Provide the (X, Y) coordinate of the cell's center where the given text is located.  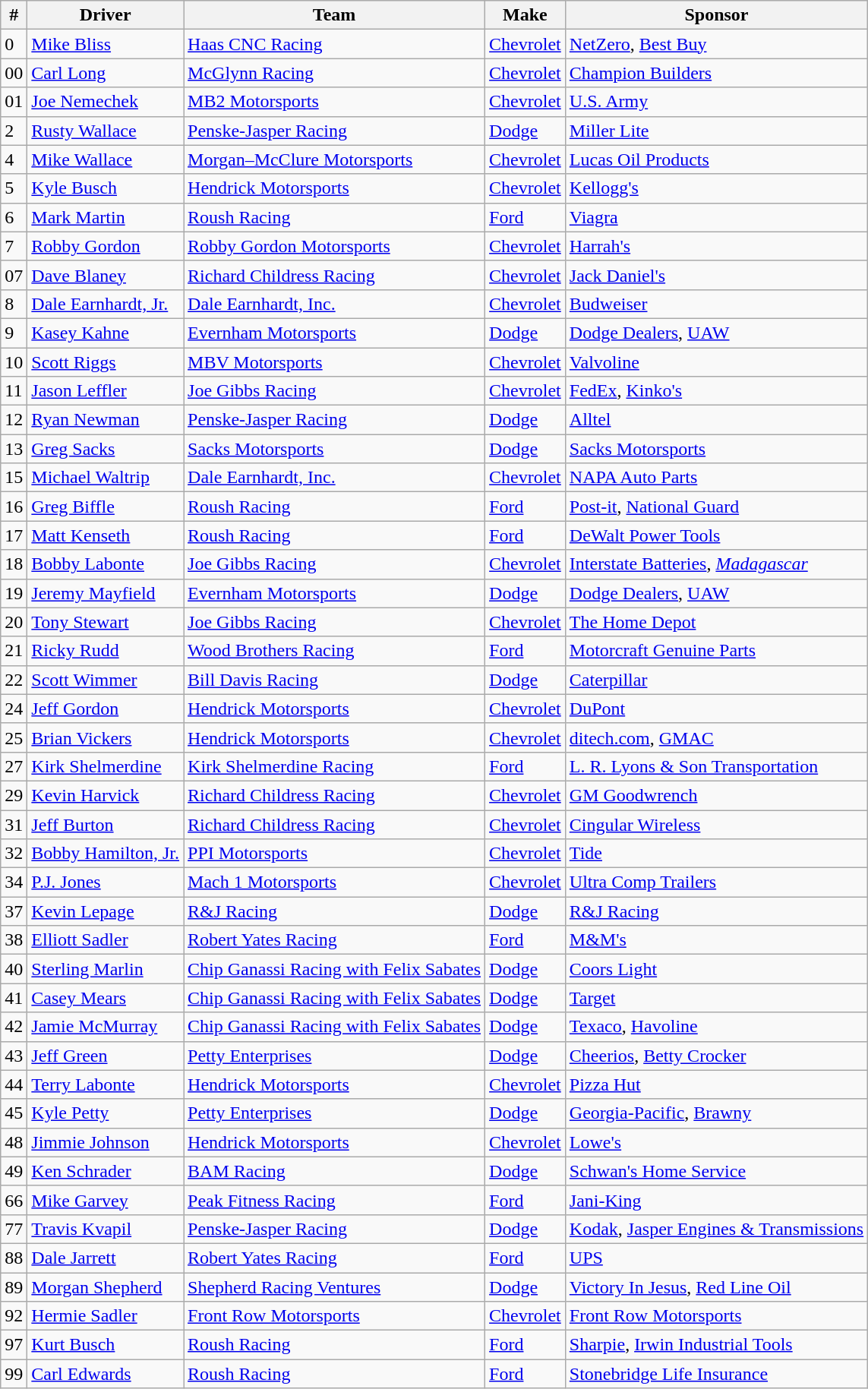
Lowe's (716, 1142)
6 (14, 217)
Kirk Shelmerdine (106, 766)
89 (14, 1287)
Rusty Wallace (106, 131)
Jeff Burton (106, 824)
MBV Motorsports (334, 362)
Joe Nemechek (106, 102)
Mike Bliss (106, 44)
GM Goodwrench (716, 795)
Ryan Newman (106, 420)
Valvoline (716, 362)
25 (14, 737)
9 (14, 333)
Jeff Green (106, 1056)
Morgan–McClure Motorsports (334, 159)
34 (14, 882)
Stonebridge Life Insurance (716, 1374)
Coors Light (716, 969)
Budweiser (716, 304)
48 (14, 1142)
Wood Brothers Racing (334, 651)
37 (14, 911)
NAPA Auto Parts (716, 478)
Kyle Busch (106, 188)
Greg Sacks (106, 449)
15 (14, 478)
01 (14, 102)
Robby Gordon Motorsports (334, 246)
Greg Biffle (106, 507)
Haas CNC Racing (334, 44)
DuPont (716, 709)
Jack Daniel's (716, 275)
Terry Labonte (106, 1084)
Elliott Sadler (106, 940)
Sharpie, Irwin Industrial Tools (716, 1345)
18 (14, 564)
Texaco, Havoline (716, 1027)
Alltel (716, 420)
27 (14, 766)
BAM Racing (334, 1171)
FedEx, Kinko's (716, 391)
Schwan's Home Service (716, 1171)
Scott Riggs (106, 362)
Team (334, 15)
NetZero, Best Buy (716, 44)
66 (14, 1200)
Casey Mears (106, 998)
45 (14, 1113)
88 (14, 1258)
42 (14, 1027)
24 (14, 709)
Jamie McMurray (106, 1027)
Bobby Hamilton, Jr. (106, 854)
31 (14, 824)
Mach 1 Motorsports (334, 882)
Kasey Kahne (106, 333)
Kirk Shelmerdine Racing (334, 766)
DeWalt Power Tools (716, 535)
Tide (716, 854)
Kurt Busch (106, 1345)
Dave Blaney (106, 275)
Champion Builders (716, 73)
Bill Davis Racing (334, 680)
8 (14, 304)
ditech.com, GMAC (716, 737)
Kodak, Jasper Engines & Transmissions (716, 1229)
Scott Wimmer (106, 680)
Jimmie Johnson (106, 1142)
20 (14, 622)
Interstate Batteries, Madagascar (716, 564)
M&M's (716, 940)
L. R. Lyons & Son Transportation (716, 766)
4 (14, 159)
Mike Garvey (106, 1200)
13 (14, 449)
32 (14, 854)
10 (14, 362)
Driver (106, 15)
44 (14, 1084)
The Home Depot (716, 622)
97 (14, 1345)
Matt Kenseth (106, 535)
92 (14, 1316)
Michael Waltrip (106, 478)
Brian Vickers (106, 737)
Ken Schrader (106, 1171)
Peak Fitness Racing (334, 1200)
Target (716, 998)
Motorcraft Genuine Parts (716, 651)
Tony Stewart (106, 622)
Jeff Gordon (106, 709)
Dale Earnhardt, Jr. (106, 304)
11 (14, 391)
Kellogg's (716, 188)
5 (14, 188)
Carl Long (106, 73)
Morgan Shepherd (106, 1287)
16 (14, 507)
Mike Wallace (106, 159)
Jeremy Mayfield (106, 593)
22 (14, 680)
00 (14, 73)
Ricky Rudd (106, 651)
Kyle Petty (106, 1113)
21 (14, 651)
99 (14, 1374)
2 (14, 131)
Travis Kvapil (106, 1229)
# (14, 15)
Post-it, National Guard (716, 507)
Shepherd Racing Ventures (334, 1287)
19 (14, 593)
Carl Edwards (106, 1374)
Cheerios, Betty Crocker (716, 1056)
Make (526, 15)
Caterpillar (716, 680)
38 (14, 940)
Bobby Labonte (106, 564)
43 (14, 1056)
Dale Jarrett (106, 1258)
Lucas Oil Products (716, 159)
7 (14, 246)
Sterling Marlin (106, 969)
Harrah's (716, 246)
Georgia-Pacific, Brawny (716, 1113)
Robby Gordon (106, 246)
Hermie Sadler (106, 1316)
P.J. Jones (106, 882)
Sponsor (716, 15)
41 (14, 998)
40 (14, 969)
Kevin Lepage (106, 911)
29 (14, 795)
Viagra (716, 217)
MB2 Motorsports (334, 102)
Cingular Wireless (716, 824)
Jason Leffler (106, 391)
Ultra Comp Trailers (716, 882)
Mark Martin (106, 217)
07 (14, 275)
McGlynn Racing (334, 73)
Miller Lite (716, 131)
0 (14, 44)
Victory In Jesus, Red Line Oil (716, 1287)
Kevin Harvick (106, 795)
49 (14, 1171)
U.S. Army (716, 102)
UPS (716, 1258)
Pizza Hut (716, 1084)
77 (14, 1229)
12 (14, 420)
PPI Motorsports (334, 854)
Jani-King (716, 1200)
17 (14, 535)
